Search for the cell housing the specified text and yield its [X, Y] center coordinate. 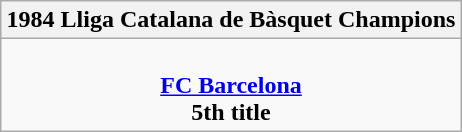
1984 Lliga Catalana de Bàsquet Champions [231, 20]
FC Barcelona 5th title [231, 85]
